For the text-containing cell, return its midpoint in (X, Y) coordinate format. 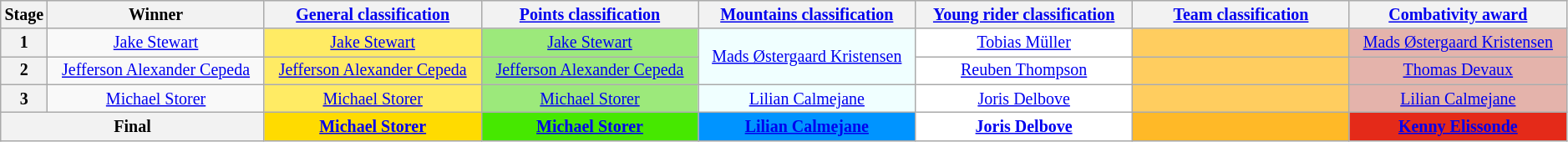
General classification (373, 15)
Stage (24, 15)
Mountains classification (807, 15)
Winner (155, 15)
Thomas Devaux (1458, 70)
Kenny Elissonde (1458, 127)
3 (24, 99)
Reuben Thompson (1024, 70)
Team classification (1241, 15)
Final (132, 127)
1 (24, 43)
Tobias Müller (1024, 43)
2 (24, 70)
Combativity award (1458, 15)
Young rider classification (1024, 15)
Points classification (590, 15)
